From the cell containing the given text, extract its center point as (x, y) coordinate. 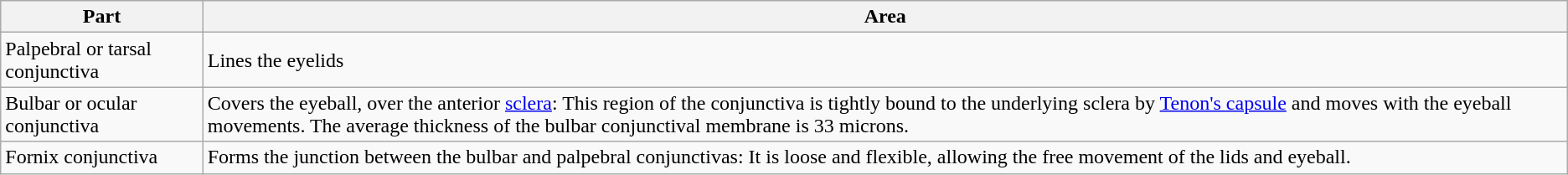
Lines the eyelids (885, 60)
Bulbar or ocular conjunctiva (102, 114)
Forms the junction between the bulbar and palpebral conjunctivas: It is loose and flexible, allowing the free movement of the lids and eyeball. (885, 157)
Fornix conjunctiva (102, 157)
Part (102, 17)
Palpebral or tarsal conjunctiva (102, 60)
Area (885, 17)
